Identify which cell holds the provided text, then report its [x, y] central coordinate. 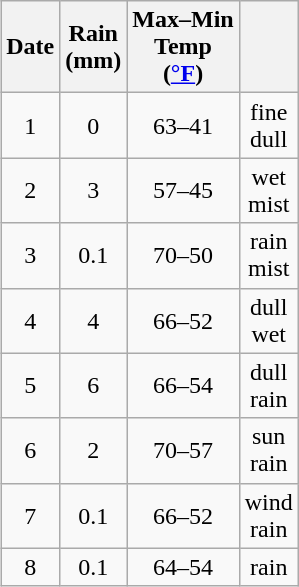
70–57 [183, 450]
Max–MinTemp(°F) [183, 47]
8 [30, 567]
7 [30, 516]
70–50 [183, 256]
1 [30, 126]
rain [268, 567]
windrain [268, 516]
63–41 [183, 126]
Date [30, 47]
sunrain [268, 450]
5 [30, 386]
0 [94, 126]
dullrain [268, 386]
57–45 [183, 190]
64–54 [183, 567]
finedull [268, 126]
Rain(mm) [94, 47]
66–54 [183, 386]
dullwet [268, 320]
wetmist [268, 190]
rainmist [268, 256]
